Pinpoint the cell where the given text exists, returning its (x, y) midpoint coordinate. 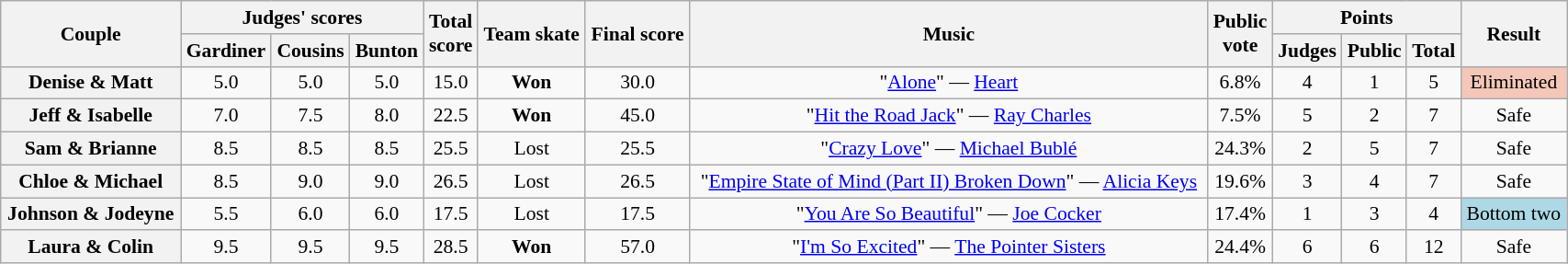
57.0 (637, 247)
22.5 (450, 116)
"You Are So Beautiful" — Joe Cocker (949, 214)
"Alone" — Heart (949, 83)
Cousins (310, 51)
Judges (1306, 51)
"Crazy Love" — Michael Bublé (949, 149)
17.4% (1240, 214)
Totalscore (450, 33)
Public (1374, 51)
Couple (91, 33)
Gardiner (226, 51)
5.5 (226, 214)
Total (1433, 51)
7.5 (310, 116)
"Hit the Road Jack" — Ray Charles (949, 116)
Publicvote (1240, 33)
Bottom two (1514, 214)
Denise & Matt (91, 83)
28.5 (450, 247)
15.0 (450, 83)
Sam & Brianne (91, 149)
30.0 (637, 83)
Music (949, 33)
8.0 (387, 116)
Johnson & Jodeyne (91, 214)
7.0 (226, 116)
Judges' scores (303, 17)
24.4% (1240, 247)
Team skate (531, 33)
7.5% (1240, 116)
24.3% (1240, 149)
Bunton (387, 51)
45.0 (637, 116)
Laura & Colin (91, 247)
"I'm So Excited" — The Pointer Sisters (949, 247)
Eliminated (1514, 83)
6.8% (1240, 83)
19.6% (1240, 181)
"Empire State of Mind (Part II) Broken Down" — Alicia Keys (949, 181)
Chloe & Michael (91, 181)
Jeff & Isabelle (91, 116)
Result (1514, 33)
12 (1433, 247)
Final score (637, 33)
Points (1367, 17)
